Return the [X, Y] coordinate for the center point of the cell that contains the specified text.  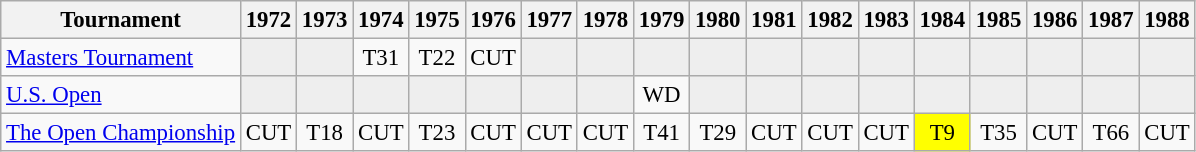
1975 [437, 20]
WD [661, 95]
1982 [830, 20]
T35 [998, 133]
T9 [942, 133]
The Open Championship [121, 133]
Tournament [121, 20]
U.S. Open [121, 95]
1977 [549, 20]
T23 [437, 133]
1981 [774, 20]
1984 [942, 20]
1978 [605, 20]
T66 [1111, 133]
1974 [381, 20]
Masters Tournament [121, 58]
T31 [381, 58]
1987 [1111, 20]
T29 [718, 133]
1985 [998, 20]
1983 [886, 20]
1972 [268, 20]
1986 [1055, 20]
1988 [1167, 20]
1980 [718, 20]
1979 [661, 20]
T22 [437, 58]
1973 [325, 20]
1976 [493, 20]
T18 [325, 133]
T41 [661, 133]
